Find where the given text appears and provide that cell's center as (X, Y) coordinate. 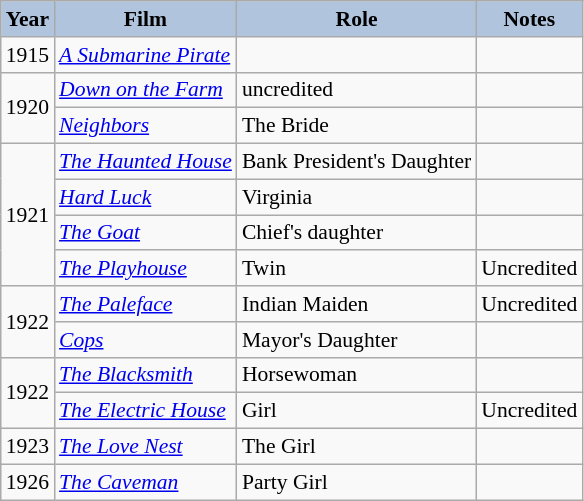
Hard Luck (146, 197)
The Girl (356, 447)
The Haunted House (146, 162)
Party Girl (356, 482)
1920 (28, 108)
1923 (28, 447)
The Electric House (146, 411)
Girl (356, 411)
Twin (356, 269)
Chief's daughter (356, 233)
Down on the Farm (146, 90)
Bank President's Daughter (356, 162)
Neighbors (146, 126)
Mayor's Daughter (356, 340)
Notes (529, 19)
1926 (28, 482)
uncredited (356, 90)
Cops (146, 340)
Horsewoman (356, 375)
1921 (28, 215)
The Caveman (146, 482)
The Love Nest (146, 447)
The Bride (356, 126)
The Goat (146, 233)
The Playhouse (146, 269)
A Submarine Pirate (146, 55)
Role (356, 19)
The Blacksmith (146, 375)
1915 (28, 55)
Film (146, 19)
Indian Maiden (356, 304)
Virginia (356, 197)
The Paleface (146, 304)
Year (28, 19)
